Provide the (x, y) coordinate of the cell's center where the given text is located.  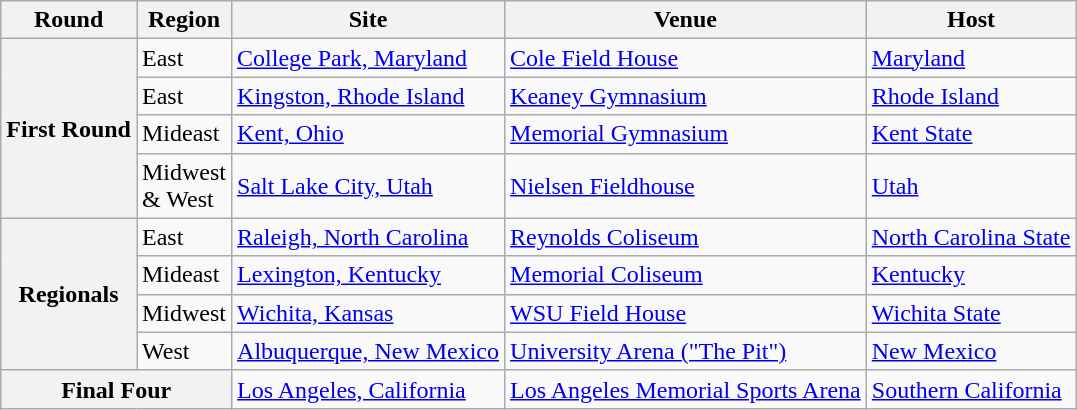
Los Angeles Memorial Sports Arena (686, 389)
Round (69, 20)
Memorial Gymnasium (686, 134)
First Round (69, 128)
Final Four (116, 389)
Raleigh, North Carolina (368, 237)
Wichita State (971, 313)
Midwest (184, 313)
Regionals (69, 294)
Kingston, Rhode Island (368, 96)
Memorial Coliseum (686, 275)
West (184, 351)
Host (971, 20)
Reynolds Coliseum (686, 237)
Nielsen Fieldhouse (686, 186)
Region (184, 20)
Albuquerque, New Mexico (368, 351)
Utah (971, 186)
Kentucky (971, 275)
University Arena ("The Pit") (686, 351)
North Carolina State (971, 237)
Maryland (971, 58)
Kent, Ohio (368, 134)
Midwest& West (184, 186)
Rhode Island (971, 96)
College Park, Maryland (368, 58)
Cole Field House (686, 58)
Southern California (971, 389)
Site (368, 20)
Lexington, Kentucky (368, 275)
WSU Field House (686, 313)
Los Angeles, California (368, 389)
Keaney Gymnasium (686, 96)
Wichita, Kansas (368, 313)
Kent State (971, 134)
New Mexico (971, 351)
Salt Lake City, Utah (368, 186)
Venue (686, 20)
